Pinpoint the cell where the given text exists, returning its (x, y) midpoint coordinate. 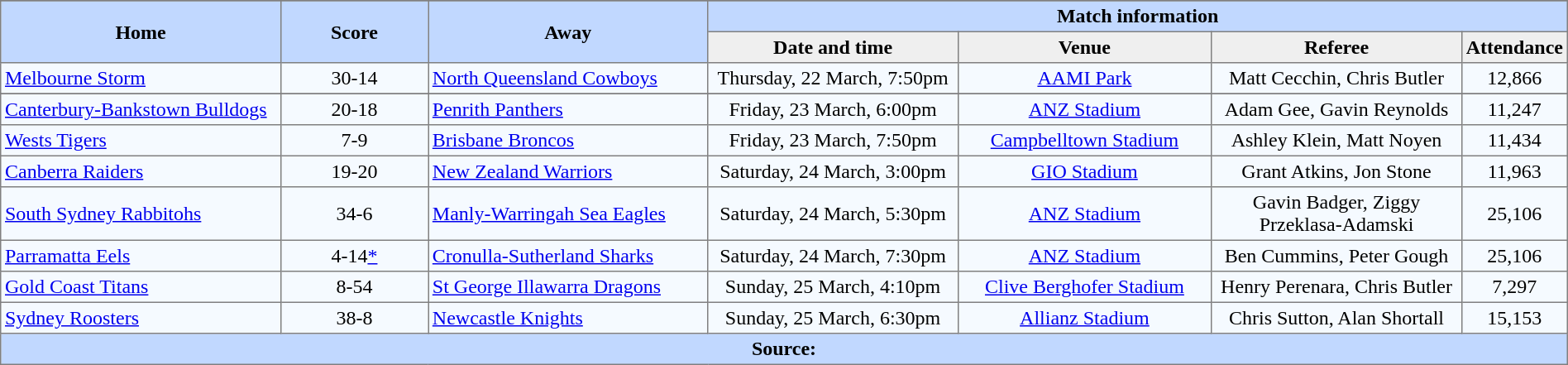
Score (354, 31)
Saturday, 24 March, 5:30pm (833, 214)
Sunday, 25 March, 4:10pm (833, 287)
4-14* (354, 256)
8-54 (354, 287)
12,866 (1514, 79)
Parramatta Eels (141, 256)
19-20 (354, 171)
38-8 (354, 318)
Allianz Stadium (1084, 318)
GIO Stadium (1084, 171)
Chris Sutton, Alan Shortall (1336, 318)
Thursday, 22 March, 7:50pm (833, 79)
AAMI Park (1084, 79)
Saturday, 24 March, 3:00pm (833, 171)
Adam Gee, Gavin Reynolds (1336, 109)
Gold Coast Titans (141, 287)
Date and time (833, 47)
Gavin Badger, Ziggy Przeklasa-Adamski (1336, 214)
Home (141, 31)
Penrith Panthers (568, 109)
30-14 (354, 79)
11,247 (1514, 109)
Venue (1084, 47)
New Zealand Warriors (568, 171)
Friday, 23 March, 6:00pm (833, 109)
Canterbury-Bankstown Bulldogs (141, 109)
Matt Cecchin, Chris Butler (1336, 79)
Grant Atkins, Jon Stone (1336, 171)
Melbourne Storm (141, 79)
Ashley Klein, Matt Noyen (1336, 141)
Sunday, 25 March, 6:30pm (833, 318)
Saturday, 24 March, 7:30pm (833, 256)
Friday, 23 March, 7:50pm (833, 141)
Canberra Raiders (141, 171)
Henry Perenara, Chris Butler (1336, 287)
Clive Berghofer Stadium (1084, 287)
11,963 (1514, 171)
St George Illawarra Dragons (568, 287)
7,297 (1514, 287)
20-18 (354, 109)
Wests Tigers (141, 141)
Sydney Roosters (141, 318)
Referee (1336, 47)
Ben Cummins, Peter Gough (1336, 256)
Brisbane Broncos (568, 141)
Newcastle Knights (568, 318)
Away (568, 31)
Cronulla-Sutherland Sharks (568, 256)
Source: (784, 349)
South Sydney Rabbitohs (141, 214)
Manly-Warringah Sea Eagles (568, 214)
Attendance (1514, 47)
Match information (1138, 17)
7-9 (354, 141)
North Queensland Cowboys (568, 79)
Campbelltown Stadium (1084, 141)
11,434 (1514, 141)
15,153 (1514, 318)
34-6 (354, 214)
